Return the (X, Y) coordinate for the center point of the cell that contains the specified text.  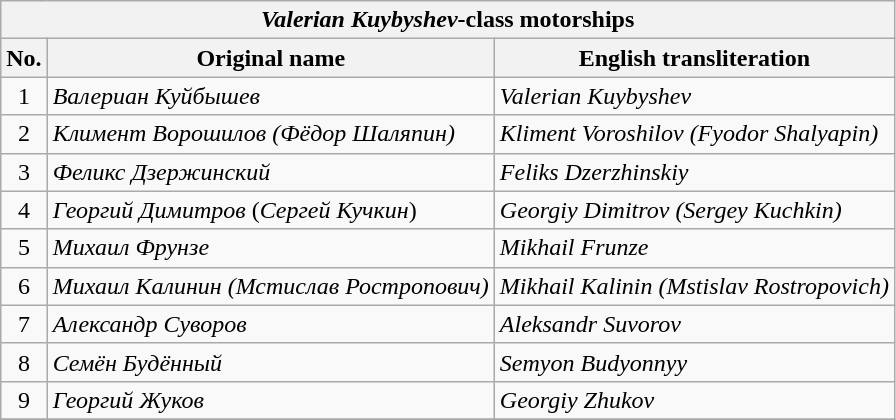
3 (24, 172)
9 (24, 400)
Aleksandr Suvorov (694, 324)
No. (24, 58)
Kliment Voroshilov (Fyodor Shalyapin) (694, 134)
Original name (270, 58)
Mikhail Frunze (694, 248)
Георгий Жуков (270, 400)
Валериан Куйбышев (270, 96)
Georgiy Zhukov (694, 400)
Georgiy Dimitrov (Sergey Kuchkin) (694, 210)
Михаил Фрунзе (270, 248)
7 (24, 324)
4 (24, 210)
6 (24, 286)
Mikhail Kalinin (Mstislav Rostropovich) (694, 286)
Александр Суворов (270, 324)
Valerian Kuybyshev-class motorships (448, 20)
5 (24, 248)
Valerian Kuybyshev (694, 96)
8 (24, 362)
Климент Ворошилов (Фёдор Шаляпин) (270, 134)
2 (24, 134)
Георгий Димитров (Сергей Кучкин) (270, 210)
Семён Будённый (270, 362)
Semyon Budyonnyy (694, 362)
English transliteration (694, 58)
Feliks Dzerzhinskiy (694, 172)
Михаил Калинин (Мстислав Ростропович) (270, 286)
Феликс Дзержинский (270, 172)
1 (24, 96)
